Provide the [x, y] coordinate of the cell's center where the given text is located.  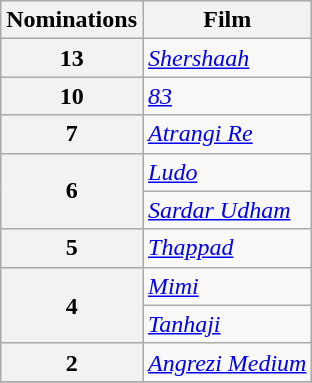
Shershaah [226, 58]
Atrangi Re [226, 134]
Mimi [226, 286]
Sardar Udham [226, 210]
7 [72, 134]
5 [72, 248]
2 [72, 362]
Angrezi Medium [226, 362]
13 [72, 58]
Tanhaji [226, 324]
83 [226, 96]
Film [226, 20]
4 [72, 305]
10 [72, 96]
Ludo [226, 172]
Nominations [72, 20]
6 [72, 191]
Thappad [226, 248]
